Output the [x, y] coordinate of the center of the cell containing the given text.  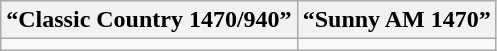
“Sunny AM 1470” [396, 20]
“Classic Country 1470/940” [149, 20]
